From the cell containing the given text, extract its center point as (x, y) coordinate. 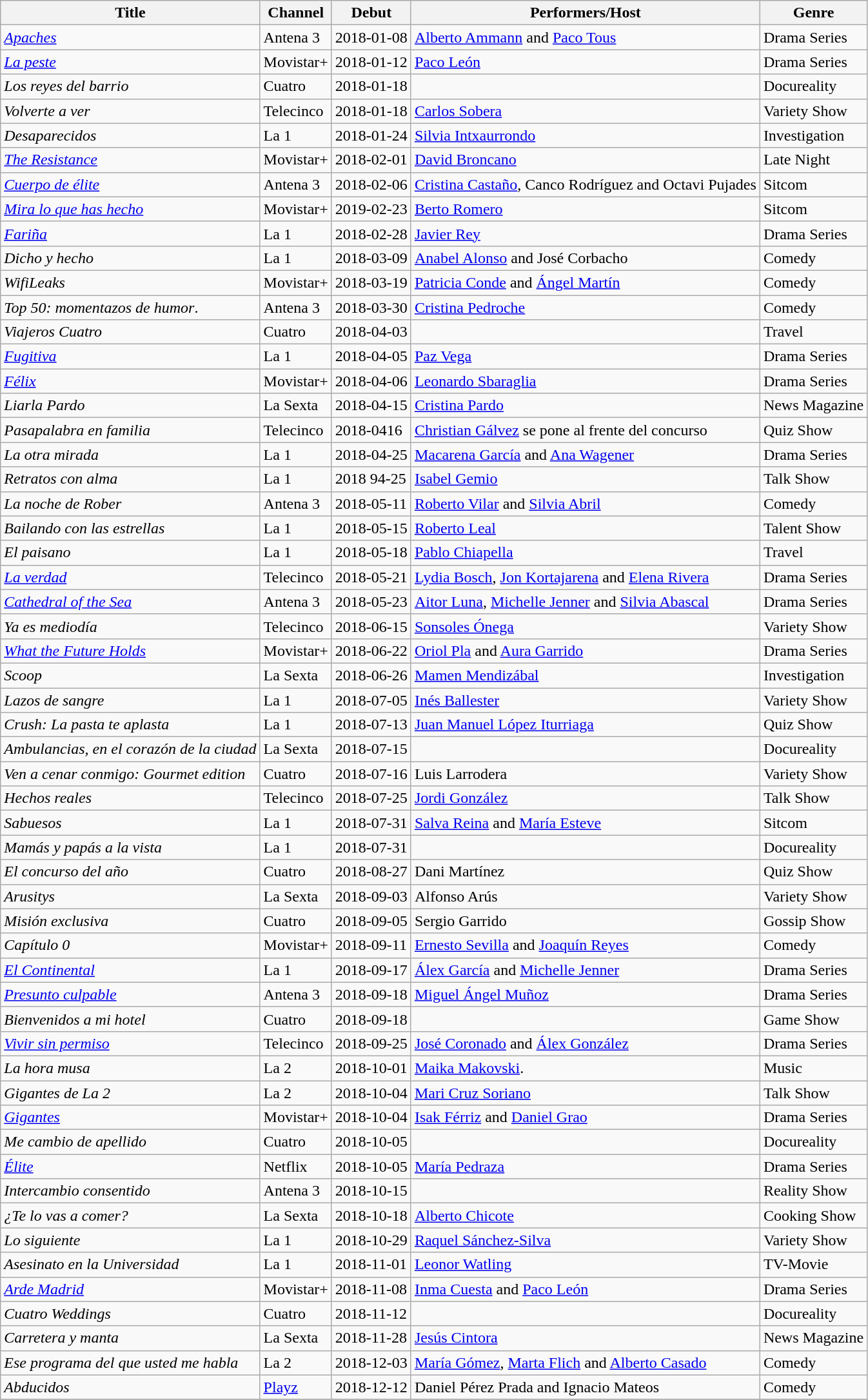
Juan Manuel López Iturriaga (586, 725)
Reality Show (813, 1191)
Hechos reales (130, 798)
2018-06-22 (371, 651)
Gossip Show (813, 921)
Alfonso Arús (586, 896)
Me cambio de apellido (130, 1142)
Paco León (586, 62)
2018 94-25 (371, 479)
Mamen Mendizábal (586, 675)
Cristina Castaño, Canco Rodríguez and Octavi Pujades (586, 184)
Gigantes (130, 1118)
Debut (371, 13)
Crush: La pasta te aplasta (130, 725)
Scoop (130, 675)
Top 50: momentazos de humor. (130, 308)
2018-10-15 (371, 1191)
Apaches (130, 37)
La hora musa (130, 1068)
Title (130, 13)
Isak Férriz and Daniel Grao (586, 1118)
2018-11-01 (371, 1265)
Miguel Ángel Muñoz (586, 994)
Cathedral of the Sea (130, 602)
2018-05-21 (371, 577)
2018-03-30 (371, 308)
Leonor Watling (586, 1265)
Music (813, 1068)
Élite (130, 1167)
Carretera y manta (130, 1338)
What the Future Holds (130, 651)
2018-05-11 (371, 504)
Mari Cruz Soriano (586, 1093)
2018-09-05 (371, 921)
2019-02-23 (371, 209)
2018-03-19 (371, 282)
Carlos Sobera (586, 111)
Alberto Chicote (586, 1216)
2018-07-13 (371, 725)
Capítulo 0 (130, 945)
Maika Makovski. (586, 1068)
Daniel Pérez Prada and Ignacio Mateos (586, 1387)
Sonsoles Ónega (586, 626)
Berto Romero (586, 209)
2018-08-27 (371, 872)
2018-11-12 (371, 1314)
Leonardo Sbaraglia (586, 381)
Liarla Pardo (130, 406)
Talent Show (813, 528)
Javier Rey (586, 233)
Vivir sin permiso (130, 1043)
2018-11-08 (371, 1289)
Mamás y papás a la vista (130, 847)
¿Te lo vas a comer? (130, 1216)
Macarena García and Ana Wagener (586, 455)
2018-09-25 (371, 1043)
2018-11-28 (371, 1338)
Desaparecidos (130, 135)
2018-01-12 (371, 62)
Abducidos (130, 1387)
2018-07-16 (371, 774)
Cuatro Weddings (130, 1314)
Silvia Intxaurrondo (586, 135)
Intercambio consentido (130, 1191)
Inés Ballester (586, 700)
El paisano (130, 553)
Viajeros Cuatro (130, 332)
Dicho y hecho (130, 258)
Jesús Cintora (586, 1338)
2018-04-06 (371, 381)
Netflix (295, 1167)
Cristina Pardo (586, 406)
2018-07-05 (371, 700)
Paz Vega (586, 357)
La peste (130, 62)
Sergio Garrido (586, 921)
Ya es mediodía (130, 626)
Genre (813, 13)
Ese programa del que usted me habla (130, 1363)
Alberto Ammann and Paco Tous (586, 37)
Playz (295, 1387)
Mira lo que has hecho (130, 209)
Roberto Vilar and Silvia Abril (586, 504)
María Pedraza (586, 1167)
Arusitys (130, 896)
TV-Movie (813, 1265)
2018-05-23 (371, 602)
2018-03-09 (371, 258)
2018-04-25 (371, 455)
Arde Madrid (130, 1289)
Volverte a ver (130, 111)
2018-04-15 (371, 406)
2018-09-11 (371, 945)
2018-05-15 (371, 528)
Fariña (130, 233)
José Coronado and Álex González (586, 1043)
Dani Martínez (586, 872)
2018-07-15 (371, 749)
2018-06-15 (371, 626)
Los reyes del barrio (130, 86)
Ernesto Sevilla and Joaquín Reyes (586, 945)
2018-01-24 (371, 135)
2018-12-12 (371, 1387)
Lydia Bosch, Jon Kortajarena and Elena Rivera (586, 577)
Raquel Sánchez-Silva (586, 1240)
2018-0416 (371, 430)
María Gómez, Marta Flich and Alberto Casado (586, 1363)
Channel (295, 13)
2018-02-06 (371, 184)
Cuerpo de élite (130, 184)
Félix (130, 381)
Jordi González (586, 798)
2018-01-08 (371, 37)
Asesinato en la Universidad (130, 1265)
2018-04-03 (371, 332)
2018-09-03 (371, 896)
El Continental (130, 970)
Isabel Gemio (586, 479)
Patricia Conde and Ángel Martín (586, 282)
Álex García and Michelle Jenner (586, 970)
Ambulancias, en el corazón de la ciudad (130, 749)
2018-07-25 (371, 798)
Luis Larrodera (586, 774)
Performers/Host (586, 13)
2018-10-29 (371, 1240)
David Broncano (586, 160)
Cristina Pedroche (586, 308)
Oriol Pla and Aura Garrido (586, 651)
Pasapalabra en familia (130, 430)
2018-05-18 (371, 553)
2018-02-01 (371, 160)
2018-12-03 (371, 1363)
Game Show (813, 1019)
2018-02-28 (371, 233)
Roberto Leal (586, 528)
Salva Reina and María Esteve (586, 823)
La verdad (130, 577)
Bienvenidos a mi hotel (130, 1019)
Misión exclusiva (130, 921)
2018-10-18 (371, 1216)
Presunto culpable (130, 994)
Anabel Alonso and José Corbacho (586, 258)
Pablo Chiapella (586, 553)
2018-09-17 (371, 970)
Retratos con alma (130, 479)
Gigantes de La 2 (130, 1093)
2018-04-05 (371, 357)
Lazos de sangre (130, 700)
Christian Gálvez se pone al frente del concurso (586, 430)
Late Night (813, 160)
2018-10-01 (371, 1068)
WifiLeaks (130, 282)
Sabuesos (130, 823)
La otra mirada (130, 455)
El concurso del año (130, 872)
Lo siguiente (130, 1240)
Fugitiva (130, 357)
The Resistance (130, 160)
Bailando con las estrellas (130, 528)
Ven a cenar conmigo: Gourmet edition (130, 774)
Cooking Show (813, 1216)
Inma Cuesta and Paco León (586, 1289)
La noche de Rober (130, 504)
Aitor Luna, Michelle Jenner and Silvia Abascal (586, 602)
2018-06-26 (371, 675)
